Find where the given text appears and provide that cell's center as (x, y) coordinate. 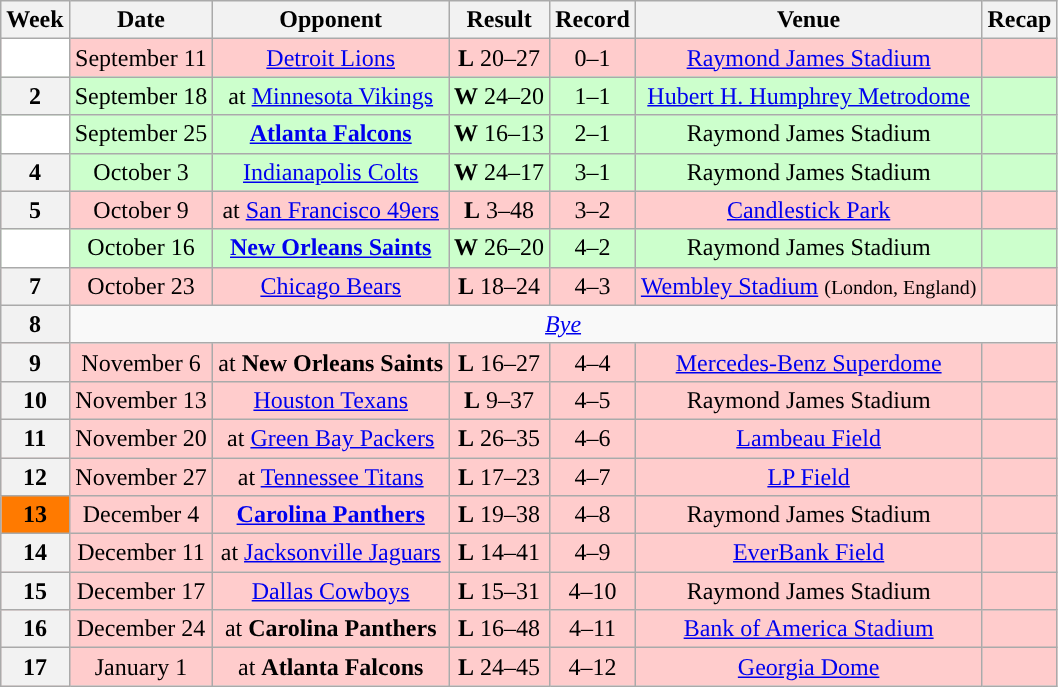
11 (35, 438)
December 17 (141, 591)
L 20–27 (500, 58)
8 (35, 324)
December 11 (141, 553)
L 17–23 (500, 477)
14 (35, 553)
EverBank Field (808, 553)
5 (35, 210)
at Green Bay Packers (331, 438)
2–1 (593, 134)
at Carolina Panthers (331, 629)
Carolina Panthers (331, 515)
November 27 (141, 477)
16 (35, 629)
New Orleans Saints (331, 248)
October 23 (141, 286)
Houston Texans (331, 400)
1–1 (593, 96)
Bank of America Stadium (808, 629)
at Minnesota Vikings (331, 96)
2 (35, 96)
LP Field (808, 477)
W 16–13 (500, 134)
4–9 (593, 553)
September 18 (141, 96)
Detroit Lions (331, 58)
4 (35, 172)
L 24–45 (500, 667)
Date (141, 20)
4–5 (593, 400)
September 11 (141, 58)
4–6 (593, 438)
L 16–27 (500, 362)
L 3–48 (500, 210)
4–11 (593, 629)
Atlanta Falcons (331, 134)
6 (35, 248)
L 19–38 (500, 515)
4–3 (593, 286)
January 1 (141, 667)
L 26–35 (500, 438)
13 (35, 515)
0–1 (593, 58)
17 (35, 667)
L 18–24 (500, 286)
Week (35, 20)
Bye (563, 324)
Mercedes-Benz Superdome (808, 362)
Venue (808, 20)
W 24–17 (500, 172)
October 3 (141, 172)
December 24 (141, 629)
12 (35, 477)
L 16–48 (500, 629)
Georgia Dome (808, 667)
4–12 (593, 667)
Indianapolis Colts (331, 172)
4–7 (593, 477)
Record (593, 20)
4–4 (593, 362)
15 (35, 591)
September 25 (141, 134)
November 13 (141, 400)
1 (35, 58)
4–2 (593, 248)
9 (35, 362)
10 (35, 400)
October 9 (141, 210)
L 14–41 (500, 553)
at Tennessee Titans (331, 477)
3 (35, 134)
L 15–31 (500, 591)
November 20 (141, 438)
November 6 (141, 362)
7 (35, 286)
December 4 (141, 515)
Dallas Cowboys (331, 591)
Opponent (331, 20)
Candlestick Park (808, 210)
Wembley Stadium (London, England) (808, 286)
Chicago Bears (331, 286)
4–10 (593, 591)
3–2 (593, 210)
Lambeau Field (808, 438)
W 26–20 (500, 248)
Recap (1020, 20)
3–1 (593, 172)
L 9–37 (500, 400)
Result (500, 20)
at Atlanta Falcons (331, 667)
W 24–20 (500, 96)
at New Orleans Saints (331, 362)
at San Francisco 49ers (331, 210)
Hubert H. Humphrey Metrodome (808, 96)
4–8 (593, 515)
at Jacksonville Jaguars (331, 553)
October 16 (141, 248)
